Pinpoint the cell where the given text exists, returning its [x, y] midpoint coordinate. 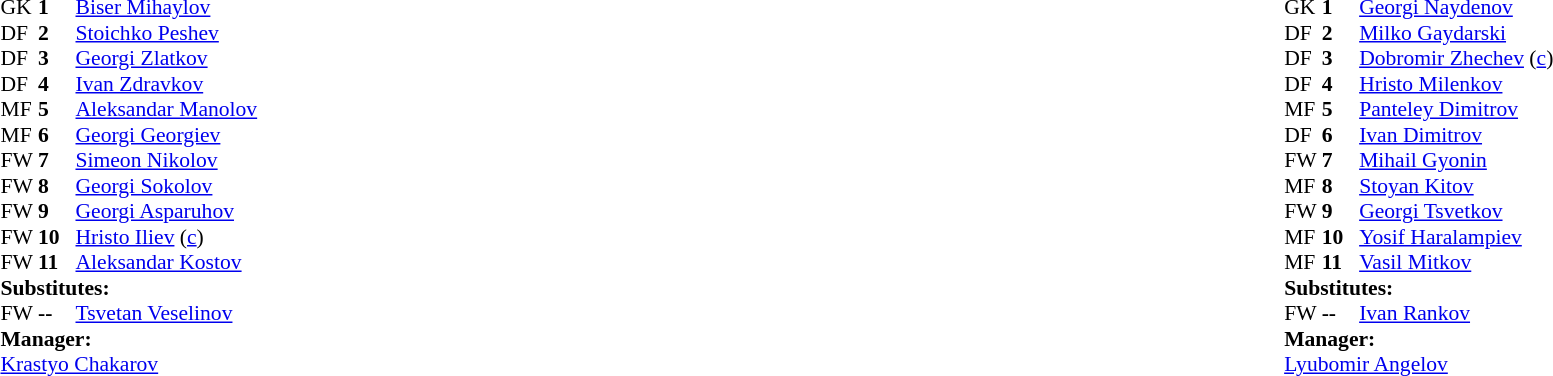
Stoichko Peshev [167, 33]
Georgi Tsvetkov [1456, 211]
Aleksandar Kostov [167, 263]
Ivan Zdravkov [167, 84]
Yosif Haralampiev [1456, 237]
Hristo Iliev (c) [167, 237]
Vasil Mitkov [1456, 263]
Georgi Georgiev [167, 135]
Stoyan Kitov [1456, 186]
Milko Gaydarski [1456, 33]
Panteley Dimitrov [1456, 109]
Georgi Asparuhov [167, 211]
Georgi Sokolov [167, 186]
Hristo Milenkov [1456, 84]
Dobromir Zhechev (c) [1456, 59]
Ivan Dimitrov [1456, 135]
Aleksandar Manolov [167, 109]
Mihail Gyonin [1456, 161]
Georgi Zlatkov [167, 59]
Ivan Rankov [1456, 313]
Tsvetan Veselinov [167, 313]
Simeon Nikolov [167, 161]
